Identify which cell holds the provided text, then report its (X, Y) central coordinate. 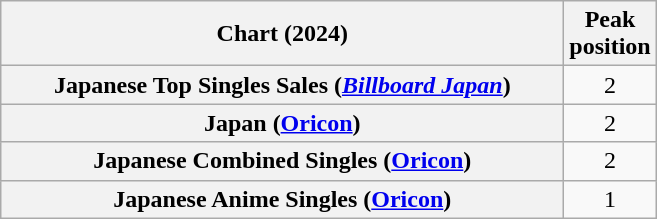
Chart (2024) (282, 34)
Peakposition (610, 34)
Japan (Oricon) (282, 123)
Japanese Anime Singles (Oricon) (282, 199)
Japanese Top Singles Sales (Billboard Japan) (282, 85)
Japanese Combined Singles (Oricon) (282, 161)
1 (610, 199)
